Provide the [X, Y] coordinate of the cell's center where the given text is located.  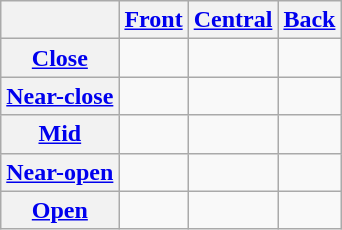
Back [310, 20]
Close [60, 58]
Mid [60, 134]
Near-open [60, 172]
Near-close [60, 96]
Front [154, 20]
Open [60, 210]
Central [233, 20]
